Return the (X, Y) coordinate for the center point of the cell that contains the specified text.  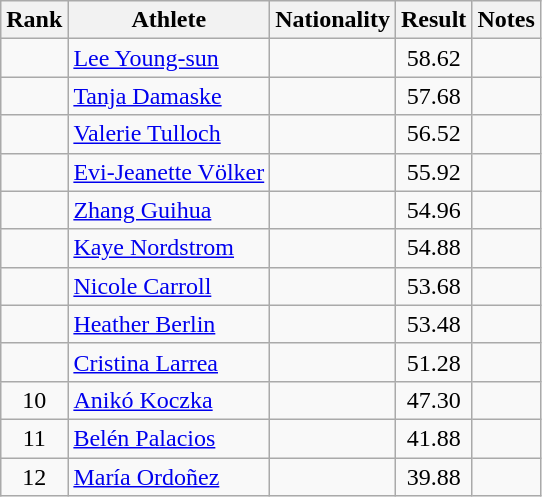
Anikó Koczka (169, 400)
Nicole Carroll (169, 286)
Belén Palacios (169, 438)
María Ordoñez (169, 477)
Zhang Guihua (169, 210)
55.92 (433, 172)
Cristina Larrea (169, 362)
10 (34, 400)
Valerie Tulloch (169, 134)
Tanja Damaske (169, 96)
Result (433, 20)
41.88 (433, 438)
Rank (34, 20)
Nationality (333, 20)
Notes (506, 20)
56.52 (433, 134)
Heather Berlin (169, 324)
11 (34, 438)
53.48 (433, 324)
Kaye Nordstrom (169, 248)
54.96 (433, 210)
39.88 (433, 477)
53.68 (433, 286)
Athlete (169, 20)
12 (34, 477)
58.62 (433, 58)
Lee Young-sun (169, 58)
51.28 (433, 362)
54.88 (433, 248)
47.30 (433, 400)
Evi-Jeanette Völker (169, 172)
57.68 (433, 96)
